Pinpoint the cell where the given text exists, returning its (X, Y) midpoint coordinate. 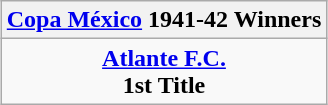
Copa México 1941-42 Winners (164, 20)
Atlante F.C.1st Title (164, 72)
